For the text-containing cell, return its midpoint in (x, y) coordinate format. 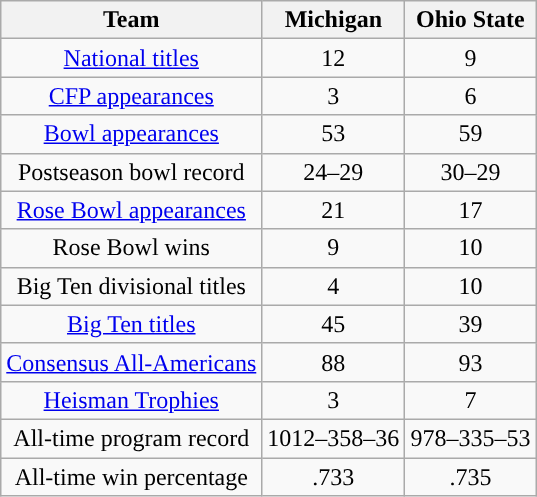
4 (334, 286)
6 (470, 96)
39 (470, 324)
Michigan (334, 20)
59 (470, 134)
Bowl appearances (132, 134)
Rose Bowl wins (132, 248)
Ohio State (470, 20)
Team (132, 20)
12 (334, 58)
All-time program record (132, 438)
Postseason bowl record (132, 172)
53 (334, 134)
Big Ten titles (132, 324)
1012–358–36 (334, 438)
Heisman Trophies (132, 400)
Big Ten divisional titles (132, 286)
.733 (334, 477)
30–29 (470, 172)
88 (334, 362)
17 (470, 210)
National titles (132, 58)
Rose Bowl appearances (132, 210)
21 (334, 210)
Consensus All-Americans (132, 362)
45 (334, 324)
CFP appearances (132, 96)
978–335–53 (470, 438)
.735 (470, 477)
All-time win percentage (132, 477)
24–29 (334, 172)
93 (470, 362)
7 (470, 400)
